Return (x, y) of the center of cell containing provided text 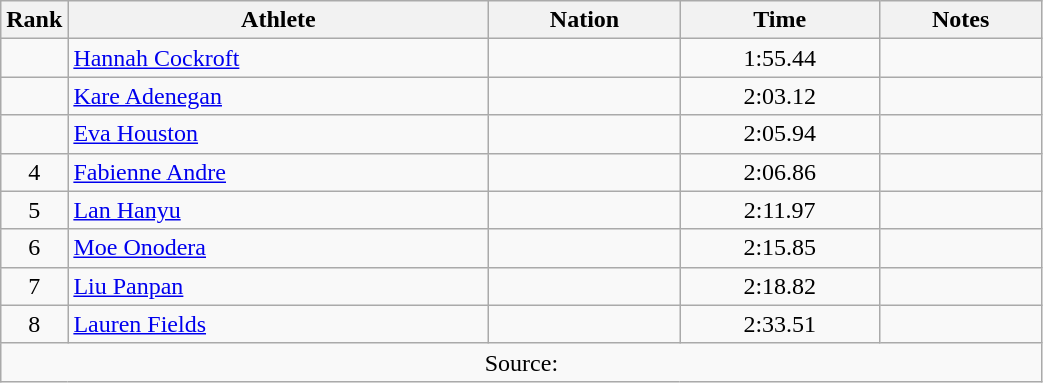
2:06.86 (780, 172)
Lan Hanyu (278, 210)
Source: (522, 362)
2:05.94 (780, 134)
Liu Panpan (278, 286)
Moe Onodera (278, 248)
4 (34, 172)
Kare Adenegan (278, 96)
Lauren Fields (278, 324)
2:33.51 (780, 324)
Athlete (278, 20)
2:03.12 (780, 96)
Fabienne Andre (278, 172)
Notes (960, 20)
5 (34, 210)
1:55.44 (780, 58)
2:15.85 (780, 248)
Eva Houston (278, 134)
Time (780, 20)
2:18.82 (780, 286)
Rank (34, 20)
Nation (584, 20)
6 (34, 248)
7 (34, 286)
2:11.97 (780, 210)
Hannah Cockroft (278, 58)
8 (34, 324)
